Pinpoint the cell where the given text exists, returning its [X, Y] midpoint coordinate. 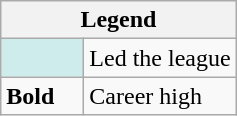
Bold [42, 96]
Led the league [160, 58]
Legend [118, 20]
Career high [160, 96]
